From the cell containing the given text, extract its center point as (x, y) coordinate. 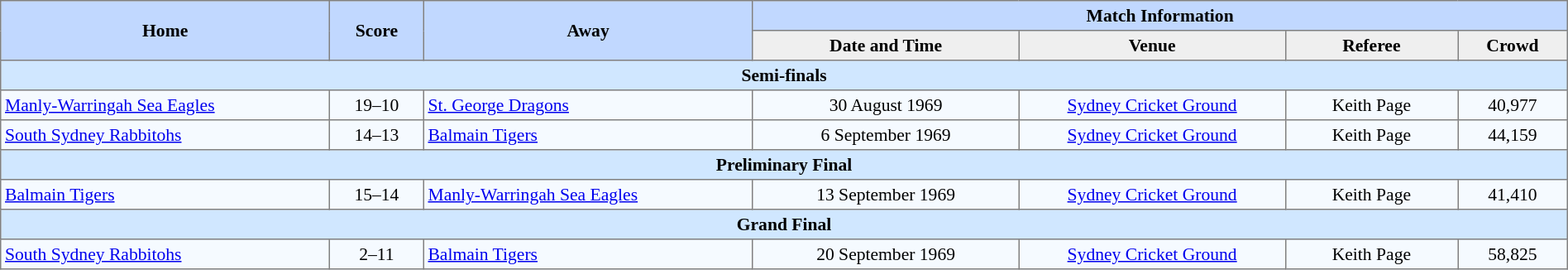
Referee (1371, 46)
19–10 (377, 105)
30 August 1969 (886, 105)
Date and Time (886, 46)
Away (588, 31)
58,825 (1513, 254)
Match Information (1159, 16)
Semi-finals (784, 75)
Crowd (1513, 46)
15–14 (377, 195)
Venue (1152, 46)
13 September 1969 (886, 195)
2–11 (377, 254)
44,159 (1513, 135)
Grand Final (784, 224)
20 September 1969 (886, 254)
Preliminary Final (784, 165)
14–13 (377, 135)
Home (165, 31)
41,410 (1513, 195)
Score (377, 31)
6 September 1969 (886, 135)
40,977 (1513, 105)
St. George Dragons (588, 105)
